Find where the given text appears and provide that cell's center as [X, Y] coordinate. 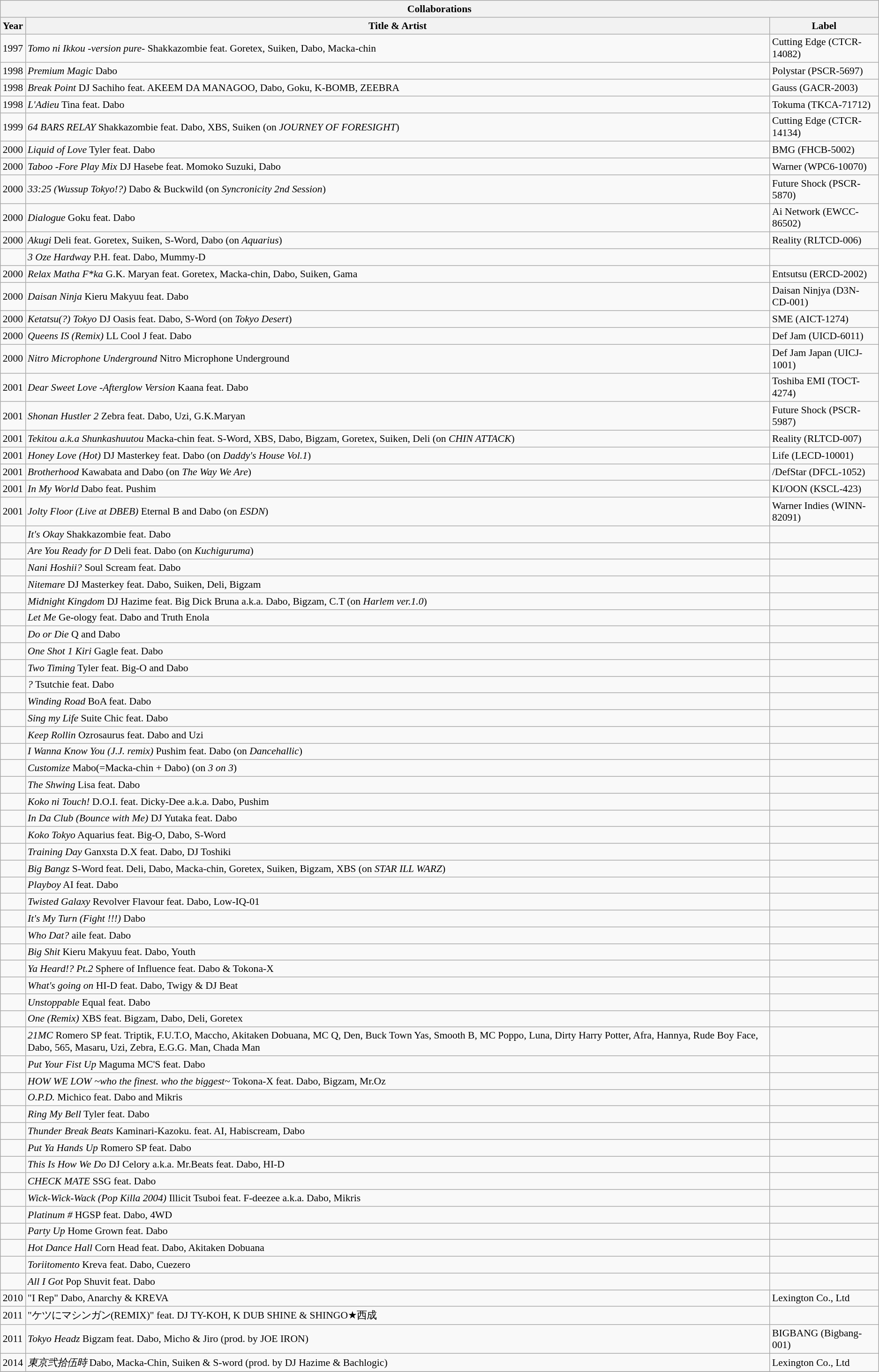
Gauss (GACR-2003) [824, 88]
BMG (FHCB-5002) [824, 150]
Cutting Edge (CTCR-14082) [824, 48]
Big Bangz S-Word feat. Deli, Dabo, Macka-chin, Goretex, Suiken, Bigzam, XBS (on STAR ILL WARZ) [398, 869]
Twisted Galaxy Revolver Flavour feat. Dabo, Low-IQ-01 [398, 902]
64 BARS RELAY Shakkazombie feat. Dabo, XBS, Suiken (on JOURNEY OF FORESIGHT) [398, 127]
Daisan Ninjya (D3N-CD-001) [824, 296]
It's My Turn (Fight !!!) Dabo [398, 919]
Big Shit Kieru Makyuu feat. Dabo, Youth [398, 952]
Midnight Kingdom DJ Hazime feat. Big Dick Bruna a.k.a. Dabo, Bigzam, C.T (on Harlem ver.1.0) [398, 601]
One Shot 1 Kiri Gagle feat. Dabo [398, 652]
Put Your Fist Up Maguma MC'S feat. Dabo [398, 1064]
Liquid of Love Tyler feat. Dabo [398, 150]
Shonan Hustler 2 Zebra feat. Dabo, Uzi, G.K.Maryan [398, 417]
HOW WE LOW ~who the finest. who the biggest~ Tokona-X feat. Dabo, Bigzam, Mr.Oz [398, 1081]
Polystar (PSCR-5697) [824, 71]
In Da Club (Bounce with Me) DJ Yutaka feat. Dabo [398, 819]
Dear Sweet Love -Afterglow Version Kaana feat. Dabo [398, 387]
What's going on HI-D feat. Dabo, Twigy & DJ Beat [398, 985]
2014 [13, 1362]
Ai Network (EWCC-86502) [824, 218]
Thunder Break Beats Kaminari-Kazoku. feat. AI, Habiscream, Dabo [398, 1131]
Break Point DJ Sachiho feat. AKEEM DA MANAGOO, Dabo, Goku, K-BOMB, ZEEBRA [398, 88]
SME (AICT-1274) [824, 319]
Nitro Microphone Underground Nitro Microphone Underground [398, 358]
Nani Hoshii? Soul Scream feat. Dabo [398, 568]
Premium Magic Dabo [398, 71]
Collaborations [440, 9]
Tomo ni Ikkou -version pure- Shakkazombie feat. Goretex, Suiken, Dabo, Macka-chin [398, 48]
L'Adieu Tina feat. Dabo [398, 105]
東京弐拾伍時 Dabo, Macka-Chin, Suiken & S-word (prod. by DJ Hazime & Bachlogic) [398, 1362]
Entsutsu (ERCD-2002) [824, 274]
Koko Tokyo Aquarius feat. Big-O, Dabo, S-Word [398, 835]
Unstoppable Equal feat. Dabo [398, 1002]
"I Rep" Dabo, Anarchy & KREVA [398, 1298]
Daisan Ninja Kieru Makyuu feat. Dabo [398, 296]
Warner Indies (WINN-82091) [824, 511]
Playboy AI feat. Dabo [398, 885]
Wick-Wick-Wack (Pop Killa 2004) Illicit Tsuboi feat. F-deezee a.k.a. Dabo, Mikris [398, 1198]
Ring My Bell Tyler feat. Dabo [398, 1114]
Reality (RLTCD-006) [824, 241]
Akugi Deli feat. Goretex, Suiken, S-Word, Dabo (on Aquarius) [398, 241]
This Is How We Do DJ Celory a.k.a. Mr.Beats feat. Dabo, HI-D [398, 1165]
Put Ya Hands Up Romero SP feat. Dabo [398, 1148]
Toriitomento Kreva feat. Dabo, Cuezero [398, 1265]
The Shwing Lisa feat. Dabo [398, 785]
Brotherhood Kawabata and Dabo (on The Way We Are) [398, 472]
All I Got Pop Shuvit feat. Dabo [398, 1281]
Jolty Floor (Live at DBEB) Eternal B and Dabo (on ESDN) [398, 511]
Def Jam Japan (UICJ-1001) [824, 358]
Honey Love (Hot) DJ Masterkey feat. Dabo (on Daddy's House Vol.1) [398, 455]
Who Dat? aile feat. Dabo [398, 935]
Def Jam (UICD-6011) [824, 336]
33:25 (Wussup Tokyo!?) Dabo & Buckwild (on Syncronicity 2nd Session) [398, 190]
Are You Ready for D Deli feat. Dabo (on Kuchiguruma) [398, 551]
Nitemare DJ Masterkey feat. Dabo, Suiken, Deli, Bigzam [398, 584]
Cutting Edge (CTCR-14134) [824, 127]
"ケツにマシンガン(REMIX)" feat. DJ TY-KOH, K DUB SHINE & SHINGO★西成 [398, 1316]
Let Me Ge-ology feat. Dabo and Truth Enola [398, 618]
1999 [13, 127]
KI/OON (KSCL-423) [824, 489]
Life (LECD-10001) [824, 455]
Party Up Home Grown feat. Dabo [398, 1231]
Future Shock (PSCR-5870) [824, 190]
Taboo -Fore Play Mix DJ Hasebe feat. Momoko Suzuki, Dabo [398, 167]
Winding Road BoA feat. Dabo [398, 702]
1997 [13, 48]
? Tsutchie feat. Dabo [398, 685]
2010 [13, 1298]
O.P.D. Michico feat. Dabo and Mikris [398, 1098]
Reality (RLTCD-007) [824, 439]
Future Shock (PSCR-5987) [824, 417]
Relax Matha F*ka G.K. Maryan feat. Goretex, Macka-chin, Dabo, Suiken, Gama [398, 274]
Ketatsu(?) Tokyo DJ Oasis feat. Dabo, S-Word (on Tokyo Desert) [398, 319]
BIGBANG (Bigbang-001) [824, 1339]
Hot Dance Hall Corn Head feat. Dabo, Akitaken Dobuana [398, 1248]
Toshiba EMI (TOCT-4274) [824, 387]
Ya Heard!? Pt.2 Sphere of Influence feat. Dabo & Tokona-X [398, 969]
Platinum # HGSP feat. Dabo, 4WD [398, 1215]
Tekitou a.k.a Shunkashuutou Macka-chin feat. S-Word, XBS, Dabo, Bigzam, Goretex, Suiken, Deli (on CHIN ATTACK) [398, 439]
One (Remix) XBS feat. Bigzam, Dabo, Deli, Goretex [398, 1019]
Koko ni Touch! D.O.I. feat. Dicky-Dee a.k.a. Dabo, Pushim [398, 802]
Queens IS (Remix) LL Cool J feat. Dabo [398, 336]
I Wanna Know You (J.J. remix) Pushim feat. Dabo (on Dancehallic) [398, 751]
Year [13, 26]
In My World Dabo feat. Pushim [398, 489]
Warner (WPC6-10070) [824, 167]
Label [824, 26]
Two Timing Tyler feat. Big-O and Dabo [398, 668]
CHECK MATE SSG feat. Dabo [398, 1182]
/DefStar (DFCL-1052) [824, 472]
Training Day Ganxsta D.X feat. Dabo, DJ Toshiki [398, 852]
Title & Artist [398, 26]
3 Oze Hardway P.H. feat. Dabo, Mummy-D [398, 258]
Tokuma (TKCA-71712) [824, 105]
Customize Mabo(=Macka-chin + Dabo) (on 3 on 3) [398, 768]
Dialogue Goku feat. Dabo [398, 218]
Sing my Life Suite Chic feat. Dabo [398, 718]
Keep Rollin Ozrosaurus feat. Dabo and Uzi [398, 735]
Tokyo Headz Bigzam feat. Dabo, Micho & Jiro (prod. by JOE IRON) [398, 1339]
It's Okay Shakkazombie feat. Dabo [398, 534]
Do or Die Q and Dabo [398, 635]
